Return the [x, y] coordinate for the center point of the cell that contains the specified text.  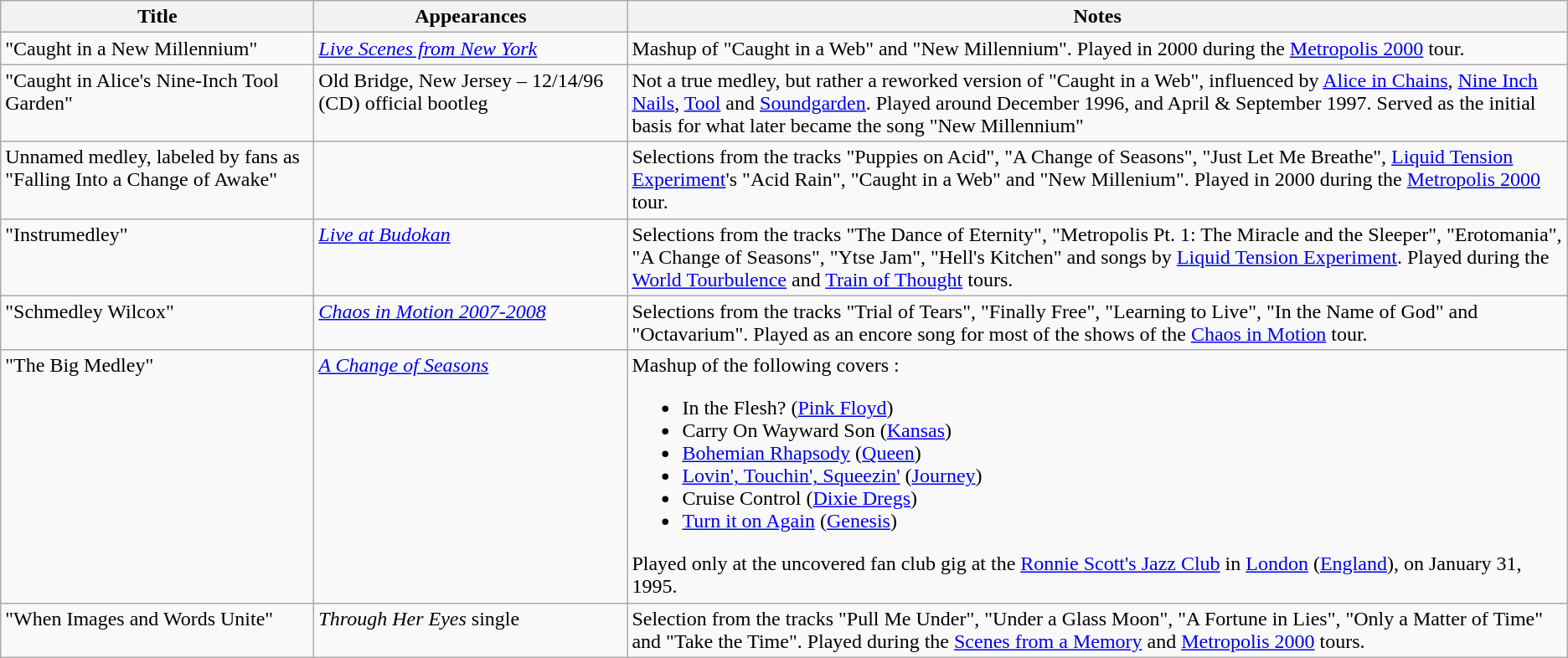
"When Images and Words Unite" [157, 630]
Through Her Eyes single [471, 630]
Chaos in Motion 2007-2008 [471, 323]
"Caught in Alice's Nine-Inch Tool Garden" [157, 103]
"Instrumedley" [157, 257]
Title [157, 17]
Notes [1097, 17]
A Change of Seasons [471, 476]
Mashup of "Caught in a Web" and "New Millennium". Played in 2000 during the Metropolis 2000 tour. [1097, 49]
Old Bridge, New Jersey – 12/14/96 (CD) official bootleg [471, 103]
Live at Budokan [471, 257]
"The Big Medley" [157, 476]
Appearances [471, 17]
"Caught in a New Millennium" [157, 49]
"Schmedley Wilcox" [157, 323]
Live Scenes from New York [471, 49]
Unnamed medley, labeled by fans as "Falling Into a Change of Awake" [157, 180]
